Pinpoint the cell where the given text exists, returning its [X, Y] midpoint coordinate. 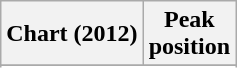
Chart (2012) [72, 34]
Peak position [189, 34]
